Identify which cell holds the provided text, then report its (X, Y) central coordinate. 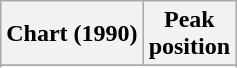
Peakposition (189, 34)
Chart (1990) (72, 34)
